Scan for the cell matching the given text and deliver its (X, Y) coordinate at center. 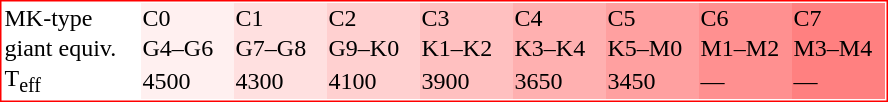
K3–K4 (560, 48)
C2 (374, 18)
C5 (652, 18)
C0 (188, 18)
G7–G8 (280, 48)
K1–K2 (466, 48)
K5–M0 (652, 48)
MK-type (72, 18)
G4–G6 (188, 48)
Teff (72, 81)
giant equiv. (72, 48)
C1 (280, 18)
C6 (746, 18)
M1–M2 (746, 48)
M3–M4 (838, 48)
4300 (280, 81)
4500 (188, 81)
G9–K0 (374, 48)
C7 (838, 18)
4100 (374, 81)
3650 (560, 81)
3450 (652, 81)
C4 (560, 18)
3900 (466, 81)
C3 (466, 18)
